Extract the [X, Y] coordinate from the center of the cell holding the provided text.  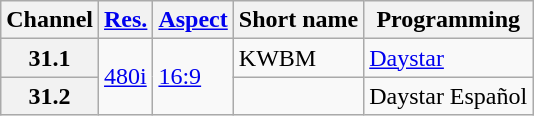
Aspect [193, 20]
480i [126, 77]
Programming [448, 20]
31.2 [50, 96]
Daystar Español [448, 96]
Channel [50, 20]
16:9 [193, 77]
Short name [298, 20]
Res. [126, 20]
Daystar [448, 58]
KWBM [298, 58]
31.1 [50, 58]
